Find where the given text appears and provide that cell's center as [X, Y] coordinate. 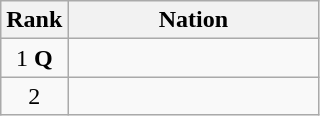
Rank [34, 20]
1 Q [34, 58]
Nation [194, 20]
2 [34, 96]
